Scan for the cell matching the given text and deliver its (X, Y) coordinate at center. 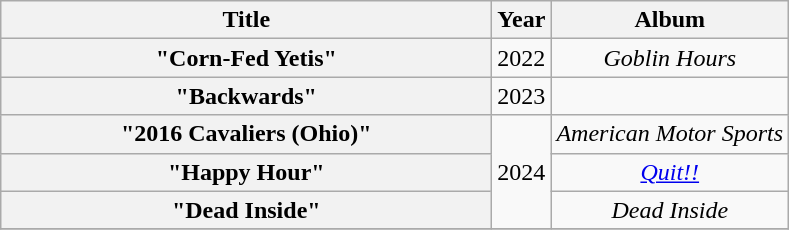
Year (522, 20)
2022 (522, 58)
"Corn-Fed Yetis" (246, 58)
"2016 Cavaliers (Ohio)" (246, 134)
Title (246, 20)
American Motor Sports (670, 134)
"Happy Hour" (246, 172)
"Backwards" (246, 96)
Album (670, 20)
Dead Inside (670, 210)
"Dead Inside" (246, 210)
Goblin Hours (670, 58)
2023 (522, 96)
Quit!! (670, 172)
2024 (522, 172)
